Detect which cell encompasses the target text, then output its (X, Y) center coordinate. 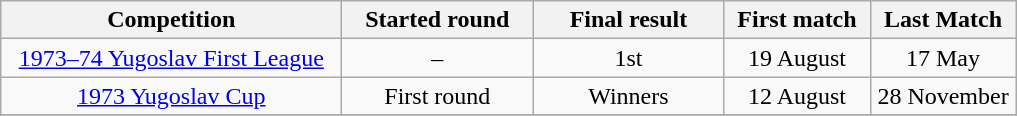
12 August (797, 96)
First round (438, 96)
1973–74 Yugoslav First League (172, 58)
Winners (628, 96)
– (438, 58)
Competition (172, 20)
First match (797, 20)
19 August (797, 58)
28 November (943, 96)
Final result (628, 20)
17 May (943, 58)
Last Match (943, 20)
Started round (438, 20)
1st (628, 58)
1973 Yugoslav Cup (172, 96)
